Detect which cell encompasses the target text, then output its (x, y) center coordinate. 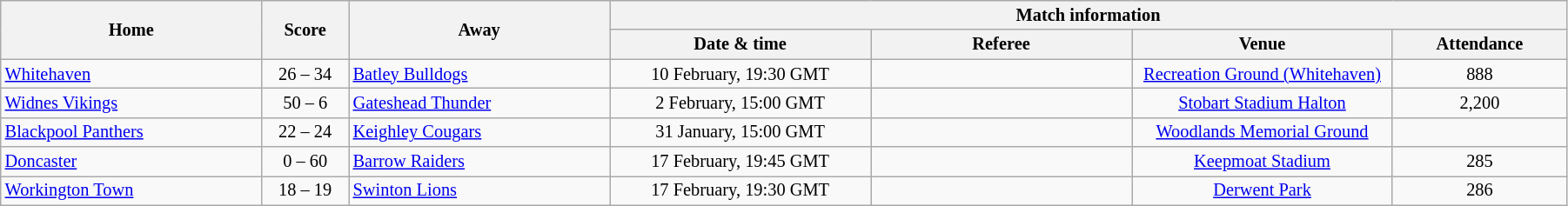
Barrow Raiders (479, 162)
Keepmoat Stadium (1263, 162)
26 – 34 (305, 74)
Venue (1263, 44)
286 (1479, 190)
18 – 19 (305, 190)
Derwent Park (1263, 190)
22 – 24 (305, 132)
Attendance (1479, 44)
Match information (1089, 15)
Blackpool Panthers (131, 132)
2,200 (1479, 103)
10 February, 19:30 GMT (740, 74)
888 (1479, 74)
Stobart Stadium Halton (1263, 103)
17 February, 19:45 GMT (740, 162)
Recreation Ground (Whitehaven) (1263, 74)
285 (1479, 162)
Workington Town (131, 190)
Woodlands Memorial Ground (1263, 132)
Away (479, 30)
2 February, 15:00 GMT (740, 103)
Doncaster (131, 162)
Referee (1002, 44)
Keighley Cougars (479, 132)
Widnes Vikings (131, 103)
50 – 6 (305, 103)
Whitehaven (131, 74)
Home (131, 30)
17 February, 19:30 GMT (740, 190)
Score (305, 30)
Date & time (740, 44)
0 – 60 (305, 162)
Swinton Lions (479, 190)
31 January, 15:00 GMT (740, 132)
Batley Bulldogs (479, 74)
Gateshead Thunder (479, 103)
